Return the [X, Y] coordinate for the center point of the cell that contains the specified text.  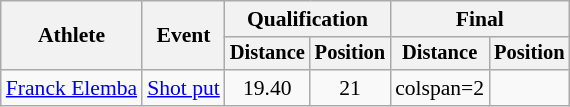
Shot put [184, 88]
Final [480, 19]
Athlete [72, 36]
Qualification [308, 19]
Franck Elemba [72, 88]
Event [184, 36]
19.40 [268, 88]
colspan=2 [440, 88]
21 [350, 88]
